Find where the given text appears and provide that cell's center as (x, y) coordinate. 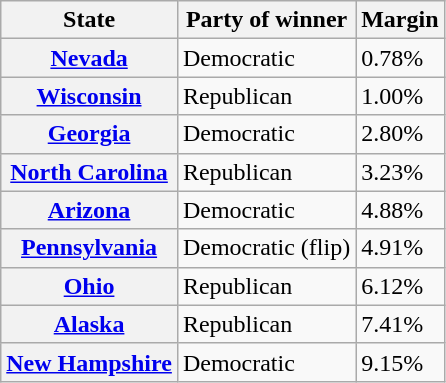
Ohio (90, 286)
State (90, 20)
1.00% (400, 96)
2.80% (400, 134)
Democratic (flip) (266, 248)
4.91% (400, 248)
3.23% (400, 172)
Party of winner (266, 20)
9.15% (400, 362)
Pennsylvania (90, 248)
Arizona (90, 210)
0.78% (400, 58)
7.41% (400, 324)
Margin (400, 20)
Nevada (90, 58)
6.12% (400, 286)
4.88% (400, 210)
Georgia (90, 134)
North Carolina (90, 172)
Alaska (90, 324)
New Hampshire (90, 362)
Wisconsin (90, 96)
